Capture the cell that displays the provided text and extract its [x, y] central coordinate. 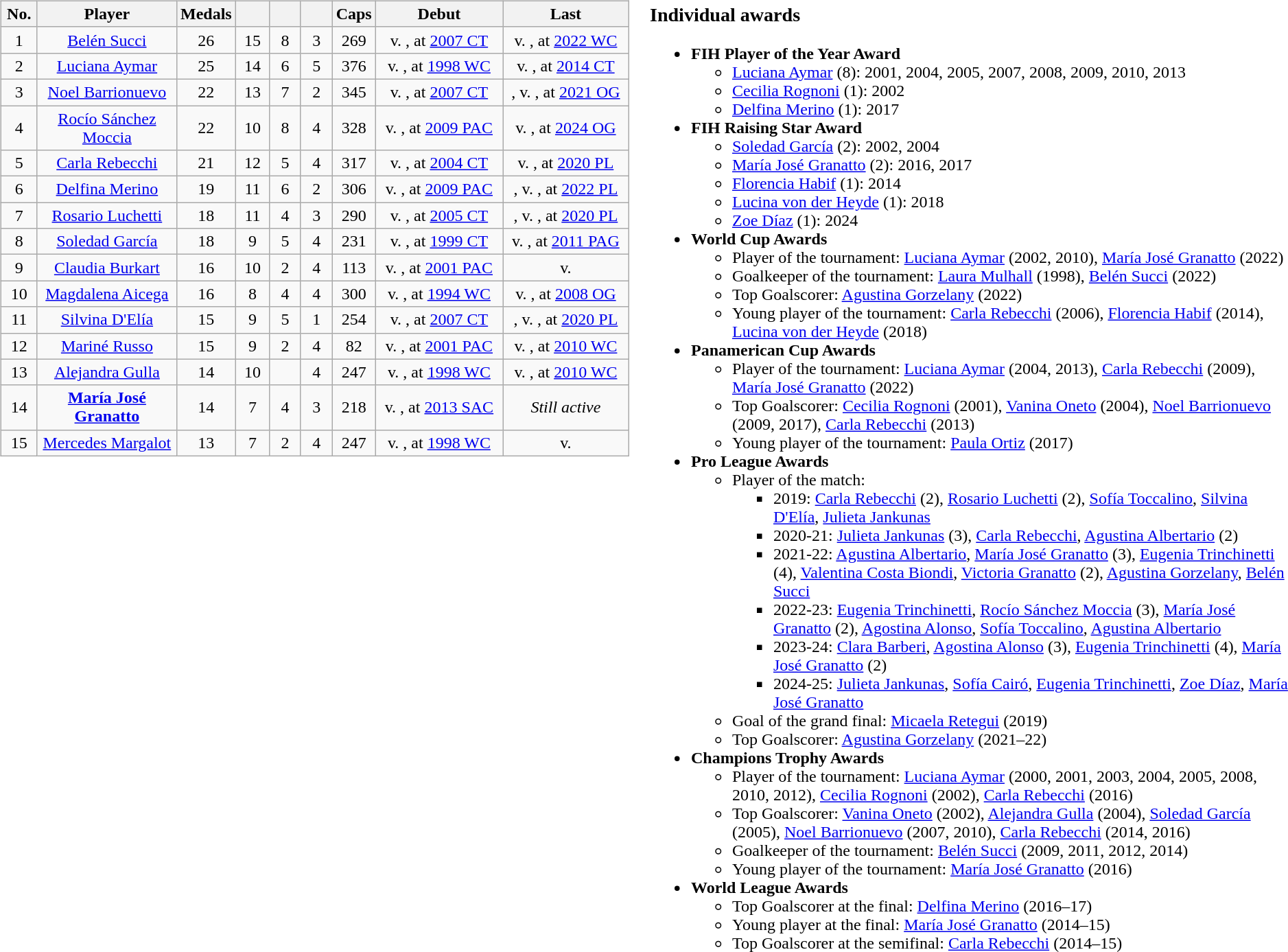
Medals [206, 14]
254 [354, 320]
v. , at 2014 CT [566, 66]
Belén Succi [107, 40]
26 [206, 40]
82 [354, 346]
Noel Barrionuevo [107, 92]
Still active [566, 408]
v. , at 1999 CT [439, 242]
Rosario Luchetti [107, 216]
345 [354, 92]
19 [206, 189]
Magdalena Aicega [107, 294]
Rocío Sánchez Moccia [107, 128]
218 [354, 408]
231 [354, 242]
Silvina D'Elía [107, 320]
Debut [439, 14]
v. , at 2013 SAC [439, 408]
v. , at 2005 CT [439, 216]
No. [19, 14]
Mariné Russo [107, 346]
Player [107, 14]
269 [354, 40]
v. , at 2011 PAG [566, 242]
Alejandra Gulla [107, 372]
328 [354, 128]
317 [354, 163]
, v. , at 2021 OG [566, 92]
Caps [354, 14]
21 [206, 163]
v. , at 2008 OG [566, 294]
Mercedes Margalot [107, 443]
Carla Rebecchi [107, 163]
Soledad García [107, 242]
376 [354, 66]
290 [354, 216]
Luciana Aymar [107, 66]
25 [206, 66]
v. , at 1994 WC [439, 294]
Last [566, 14]
300 [354, 294]
v. , at 2022 WC [566, 40]
Claudia Burkart [107, 268]
María José Granatto [107, 408]
113 [354, 268]
v. , at 2024 OG [566, 128]
306 [354, 189]
v. , at 2020 PL [566, 163]
, v. , at 2022 PL [566, 189]
v. , at 2004 CT [439, 163]
Delfina Merino [107, 189]
